Provide the [x, y] coordinate of the cell's center where the given text is located.  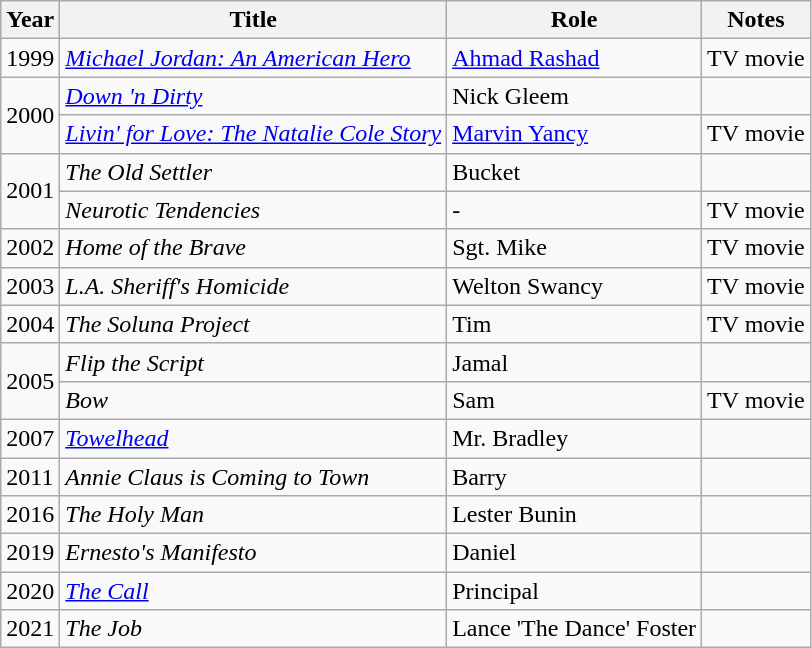
2003 [30, 286]
2004 [30, 324]
Notes [756, 20]
L.A. Sheriff's Homicide [254, 286]
The Job [254, 629]
Down 'n Dirty [254, 96]
Home of the Brave [254, 248]
2001 [30, 191]
Michael Jordan: An American Hero [254, 58]
Ahmad Rashad [574, 58]
Sam [574, 400]
2000 [30, 115]
Barry [574, 477]
2011 [30, 477]
Title [254, 20]
The Call [254, 591]
2016 [30, 515]
2021 [30, 629]
The Holy Man [254, 515]
Livin' for Love: The Natalie Cole Story [254, 134]
Neurotic Tendencies [254, 210]
Lester Bunin [574, 515]
2005 [30, 381]
Bucket [574, 172]
Marvin Yancy [574, 134]
Bow [254, 400]
Mr. Bradley [574, 438]
Lance 'The Dance' Foster [574, 629]
Sgt. Mike [574, 248]
Role [574, 20]
Towelhead [254, 438]
Jamal [574, 362]
2002 [30, 248]
Year [30, 20]
Tim [574, 324]
1999 [30, 58]
Annie Claus is Coming to Town [254, 477]
Principal [574, 591]
2019 [30, 553]
2020 [30, 591]
Flip the Script [254, 362]
The Old Settler [254, 172]
Daniel [574, 553]
Nick Gleem [574, 96]
Ernesto's Manifesto [254, 553]
The Soluna Project [254, 324]
- [574, 210]
Welton Swancy [574, 286]
2007 [30, 438]
